Find where the given text appears and provide that cell's center as (X, Y) coordinate. 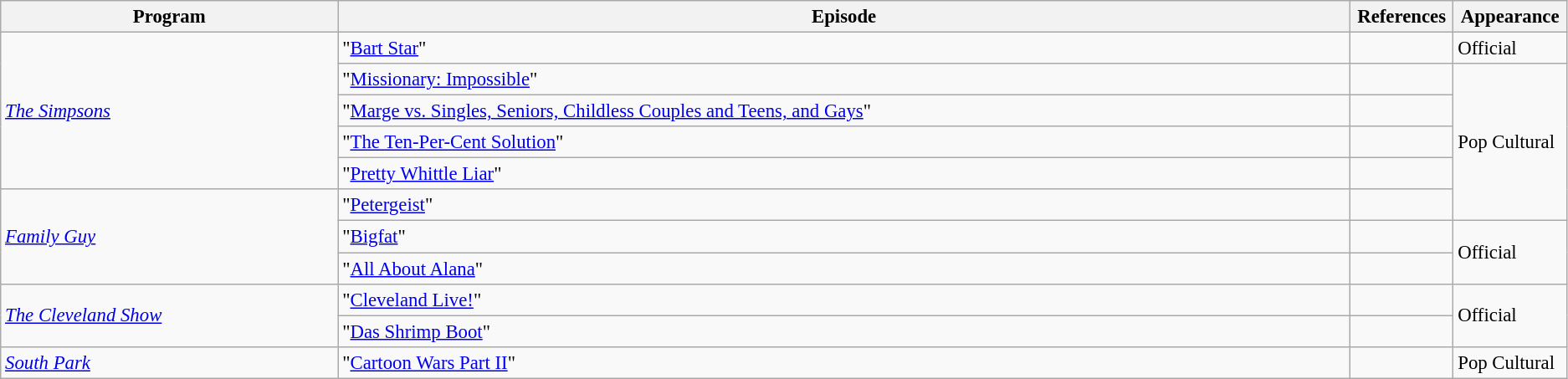
South Park (169, 362)
The Simpsons (169, 111)
"All About Alana" (843, 269)
References (1401, 17)
"Pretty Whittle Liar" (843, 174)
"Petergeist" (843, 205)
"The Ten-Per-Cent Solution" (843, 142)
"Cleveland Live!" (843, 300)
Appearance (1510, 17)
The Cleveland Show (169, 315)
Program (169, 17)
"Missionary: Impossible" (843, 79)
"Marge vs. Singles, Seniors, Childless Couples and Teens, and Gays" (843, 111)
"Cartoon Wars Part II" (843, 362)
Episode (843, 17)
"Bart Star" (843, 49)
"Bigfat" (843, 237)
"Das Shrimp Boot" (843, 331)
Family Guy (169, 236)
